Provide the [X, Y] coordinate of the cell's center where the given text is located.  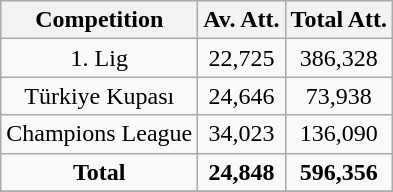
Türkiye Kupası [100, 96]
Total Att. [339, 20]
24,646 [242, 96]
386,328 [339, 58]
34,023 [242, 134]
Total [100, 172]
73,938 [339, 96]
1. Lig [100, 58]
596,356 [339, 172]
136,090 [339, 134]
24,848 [242, 172]
22,725 [242, 58]
Av. Att. [242, 20]
Competition [100, 20]
Champions League [100, 134]
